Locate the cell with the specified text and output its (X, Y) center coordinate. 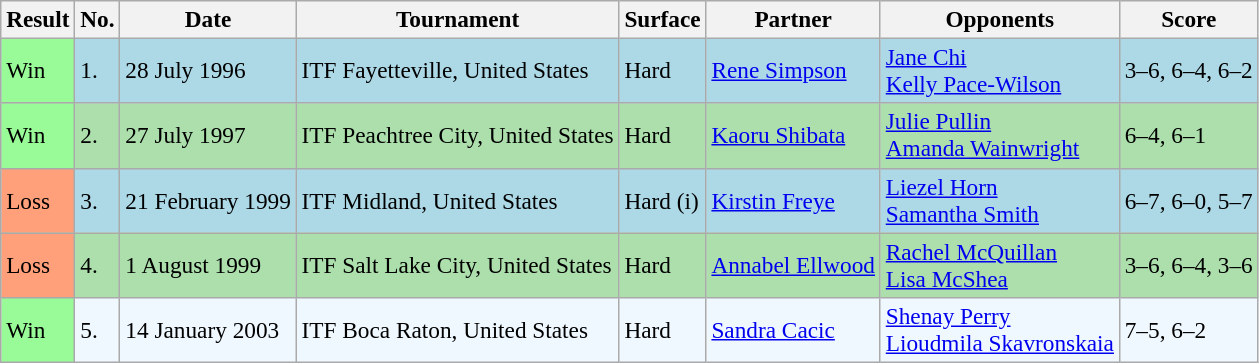
ITF Boca Raton, United States (458, 330)
ITF Fayetteville, United States (458, 70)
Sandra Cacic (793, 330)
4. (98, 264)
ITF Salt Lake City, United States (458, 264)
Kirstin Freye (793, 200)
2. (98, 136)
3. (98, 200)
No. (98, 19)
Result (38, 19)
14 January 2003 (208, 330)
7–5, 6–2 (1188, 330)
Shenay Perry Lioudmila Skavronskaia (1000, 330)
21 February 1999 (208, 200)
Rachel McQuillan Lisa McShea (1000, 264)
3–6, 6–4, 3–6 (1188, 264)
6–4, 6–1 (1188, 136)
Liezel Horn Samantha Smith (1000, 200)
Tournament (458, 19)
Partner (793, 19)
Kaoru Shibata (793, 136)
5. (98, 330)
Jane Chi Kelly Pace-Wilson (1000, 70)
ITF Peachtree City, United States (458, 136)
6–7, 6–0, 5–7 (1188, 200)
Annabel Ellwood (793, 264)
3–6, 6–4, 6–2 (1188, 70)
Rene Simpson (793, 70)
Score (1188, 19)
Opponents (1000, 19)
1. (98, 70)
27 July 1997 (208, 136)
Surface (662, 19)
Hard (i) (662, 200)
Date (208, 19)
1 August 1999 (208, 264)
28 July 1996 (208, 70)
Julie Pullin Amanda Wainwright (1000, 136)
ITF Midland, United States (458, 200)
